Extract the [X, Y] coordinate from the center of the cell holding the provided text.  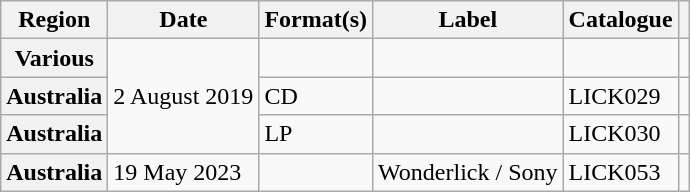
19 May 2023 [184, 172]
LICK030 [620, 134]
CD [316, 96]
Catalogue [620, 20]
LICK029 [620, 96]
Region [54, 20]
2 August 2019 [184, 96]
LICK053 [620, 172]
Label [468, 20]
Wonderlick / Sony [468, 172]
Various [54, 58]
Date [184, 20]
LP [316, 134]
Format(s) [316, 20]
